Output the (x, y) coordinate of the center of the cell containing the given text.  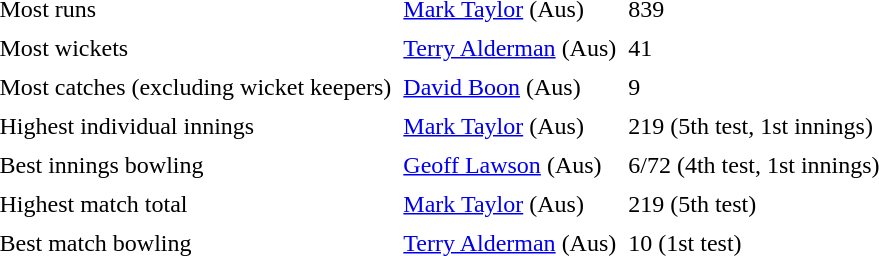
Geoff Lawson (Aus) (510, 165)
Terry Alderman (Aus) (510, 48)
David Boon (Aus) (510, 87)
